Return [x, y] of the center of cell containing provided text 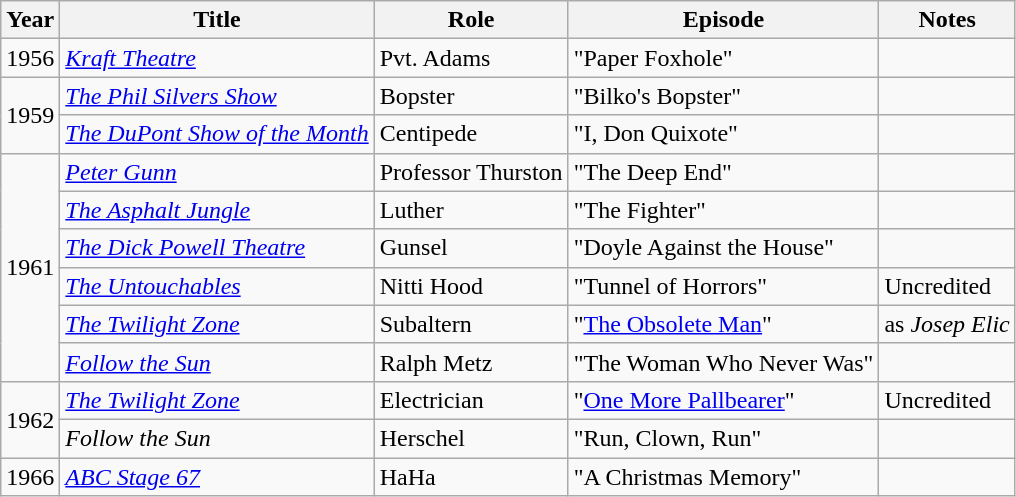
Electrician [471, 400]
The Untouchables [217, 286]
"Doyle Against the House" [724, 248]
Professor Thurston [471, 172]
HaHa [471, 477]
Episode [724, 20]
Title [217, 20]
ABC Stage 67 [217, 477]
Gunsel [471, 248]
Notes [947, 20]
1961 [30, 267]
Pvt. Adams [471, 58]
"The Obsolete Man" [724, 324]
1962 [30, 419]
Nitti Hood [471, 286]
Kraft Theatre [217, 58]
The Asphalt Jungle [217, 210]
"The Woman Who Never Was" [724, 362]
Year [30, 20]
Herschel [471, 438]
Luther [471, 210]
"A Christmas Memory" [724, 477]
Peter Gunn [217, 172]
"The Deep End" [724, 172]
The Phil Silvers Show [217, 96]
"One More Pallbearer" [724, 400]
Centipede [471, 134]
Role [471, 20]
1966 [30, 477]
"Paper Foxhole" [724, 58]
"I, Don Quixote" [724, 134]
"Tunnel of Horrors" [724, 286]
1956 [30, 58]
Bopster [471, 96]
The DuPont Show of the Month [217, 134]
Subaltern [471, 324]
"Run, Clown, Run" [724, 438]
The Dick Powell Theatre [217, 248]
"Bilko's Bopster" [724, 96]
as Josep Elic [947, 324]
1959 [30, 115]
"The Fighter" [724, 210]
Ralph Metz [471, 362]
